Extract the [x, y] coordinate from the center of the cell holding the provided text.  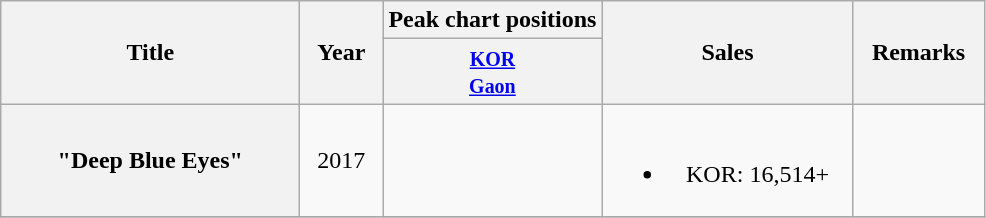
2017 [342, 160]
"Deep Blue Eyes" [150, 160]
Title [150, 52]
KOR: 16,514+ [728, 160]
Remarks [918, 52]
KORGaon [492, 72]
Sales [728, 52]
Year [342, 52]
Peak chart positions [492, 20]
